Return (X, Y) of the center of cell containing provided text 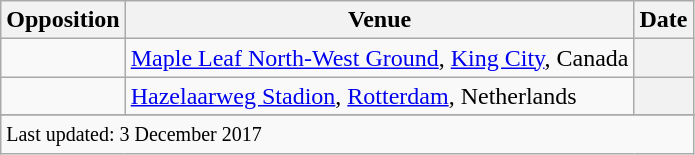
Last updated: 3 December 2017 (347, 134)
Hazelaarweg Stadion, Rotterdam, Netherlands (380, 96)
Date (664, 20)
Opposition (63, 20)
Venue (380, 20)
Maple Leaf North-West Ground, King City, Canada (380, 58)
